Provide the (x, y) coordinate of the cell's center where the given text is located.  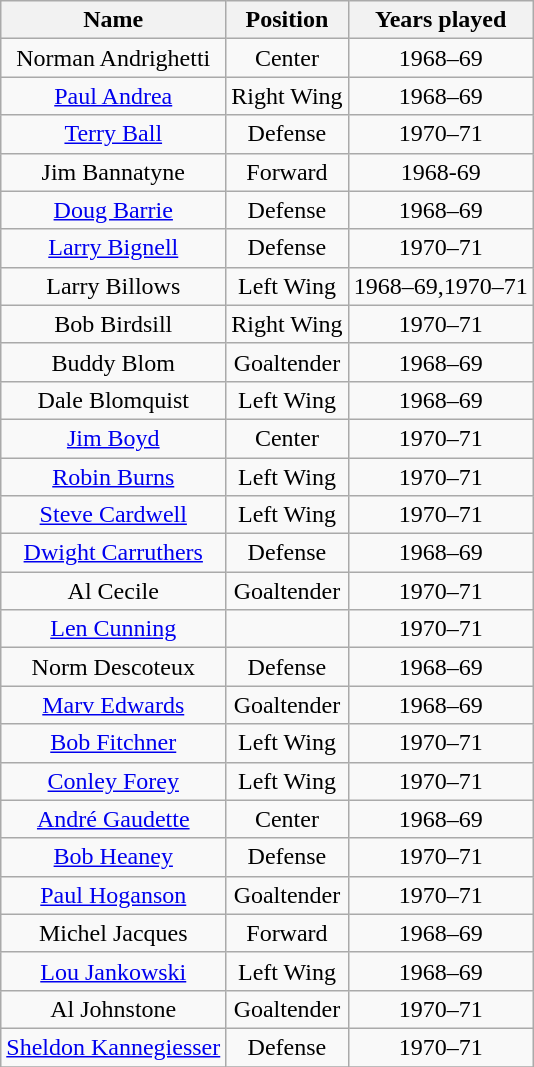
Dwight Carruthers (114, 553)
Dale Blomquist (114, 400)
Norman Andrighetti (114, 58)
Bob Heaney (114, 857)
Terry Ball (114, 134)
Robin Burns (114, 477)
Conley Forey (114, 781)
Jim Bannatyne (114, 172)
Lou Jankowski (114, 971)
Bob Birdsill (114, 324)
André Gaudette (114, 819)
Jim Boyd (114, 438)
Larry Billows (114, 286)
Paul Andrea (114, 96)
Al Johnstone (114, 1009)
Larry Bignell (114, 248)
Michel Jacques (114, 933)
Paul Hoganson (114, 895)
Sheldon Kannegiesser (114, 1047)
Marv Edwards (114, 705)
Doug Barrie (114, 210)
Al Cecile (114, 591)
1968–69,1970–71 (440, 286)
Len Cunning (114, 629)
Position (287, 20)
Bob Fitchner (114, 743)
Buddy Blom (114, 362)
Steve Cardwell (114, 515)
1968-69 (440, 172)
Norm Descoteux (114, 667)
Name (114, 20)
Years played (440, 20)
